Pinpoint the cell where the given text exists, returning its (X, Y) midpoint coordinate. 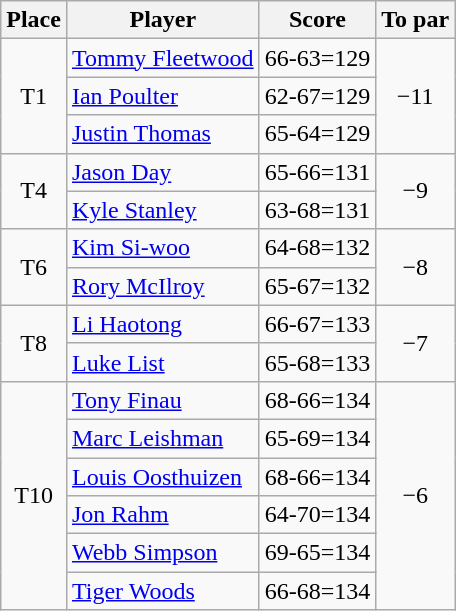
Justin Thomas (162, 134)
−8 (416, 267)
T8 (34, 343)
−7 (416, 343)
65-67=132 (318, 286)
To par (416, 20)
65-69=134 (318, 438)
66-68=134 (318, 591)
Kyle Stanley (162, 210)
66-63=129 (318, 58)
Kim Si-woo (162, 248)
Marc Leishman (162, 438)
65-68=133 (318, 362)
T6 (34, 267)
Jason Day (162, 172)
Tiger Woods (162, 591)
63-68=131 (318, 210)
66-67=133 (318, 324)
Score (318, 20)
T10 (34, 495)
Player (162, 20)
Jon Rahm (162, 515)
Ian Poulter (162, 96)
65-64=129 (318, 134)
Tony Finau (162, 400)
−11 (416, 96)
Webb Simpson (162, 553)
64-68=132 (318, 248)
Luke List (162, 362)
−6 (416, 495)
Place (34, 20)
Louis Oosthuizen (162, 477)
65-66=131 (318, 172)
Li Haotong (162, 324)
Rory McIlroy (162, 286)
−9 (416, 191)
62-67=129 (318, 96)
Tommy Fleetwood (162, 58)
69-65=134 (318, 553)
T1 (34, 96)
T4 (34, 191)
64-70=134 (318, 515)
